Scan for the cell matching the given text and deliver its [X, Y] coordinate at center. 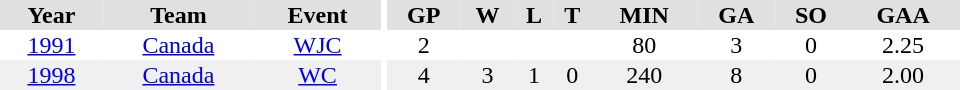
240 [644, 75]
2.25 [903, 45]
GAA [903, 15]
Year [52, 15]
1998 [52, 75]
MIN [644, 15]
W [487, 15]
GP [424, 15]
8 [736, 75]
1991 [52, 45]
L [534, 15]
Event [318, 15]
2 [424, 45]
1 [534, 75]
SO [812, 15]
GA [736, 15]
80 [644, 45]
WJC [318, 45]
2.00 [903, 75]
WC [318, 75]
4 [424, 75]
T [572, 15]
Team [178, 15]
